Provide the (X, Y) coordinate of the cell's center where the given text is located.  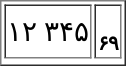
۶۹ (108, 31)
۱۲ ۳۴۵ (48, 31)
